Extract the (X, Y) coordinate from the center of the cell holding the provided text.  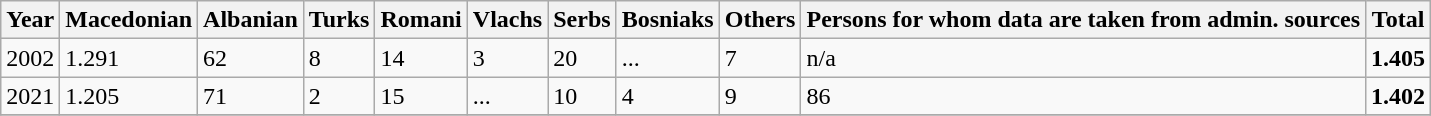
1.402 (1398, 96)
86 (1084, 96)
Persons for whom data are taken from admin. sources (1084, 20)
Romani (421, 20)
2021 (30, 96)
Others (760, 20)
71 (251, 96)
Albanian (251, 20)
1.291 (129, 58)
Bosniaks (668, 20)
9 (760, 96)
2 (339, 96)
Year (30, 20)
4 (668, 96)
15 (421, 96)
1.205 (129, 96)
Vlachs (507, 20)
Total (1398, 20)
62 (251, 58)
Macedonian (129, 20)
20 (582, 58)
10 (582, 96)
7 (760, 58)
2002 (30, 58)
1.405 (1398, 58)
n/a (1084, 58)
8 (339, 58)
14 (421, 58)
Turks (339, 20)
Serbs (582, 20)
3 (507, 58)
